Provide the [X, Y] coordinate of the cell's center where the given text is located.  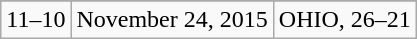
OHIO, 26–21 [344, 20]
November 24, 2015 [172, 20]
11–10 [36, 20]
